Locate the cell with the specified text and output its (x, y) center coordinate. 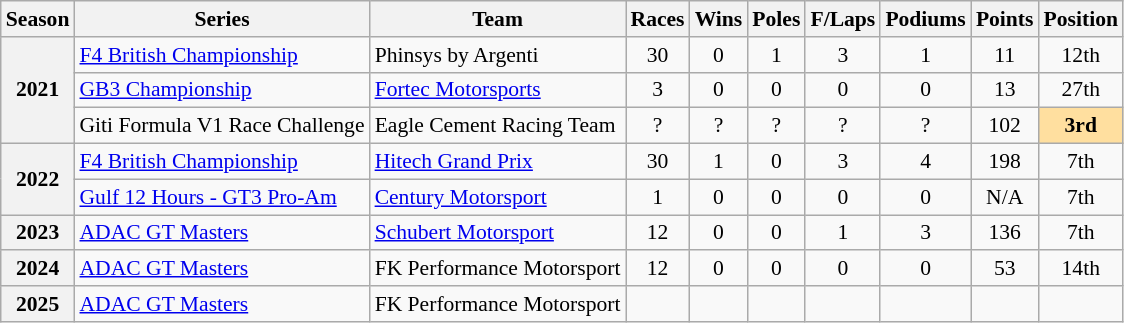
136 (1005, 233)
102 (1005, 126)
F/Laps (842, 19)
3rd (1081, 126)
Position (1081, 19)
Giti Formula V1 Race Challenge (222, 126)
2024 (38, 269)
Poles (776, 19)
2022 (38, 180)
Wins (719, 19)
12th (1081, 55)
Eagle Cement Racing Team (498, 126)
11 (1005, 55)
2023 (38, 233)
2021 (38, 90)
GB3 Championship (222, 90)
14th (1081, 269)
13 (1005, 90)
Series (222, 19)
Gulf 12 Hours - GT3 Pro-Am (222, 197)
Podiums (926, 19)
Schubert Motorsport (498, 233)
Points (1005, 19)
Phinsys by Argenti (498, 55)
198 (1005, 162)
Hitech Grand Prix (498, 162)
Fortec Motorsports (498, 90)
Season (38, 19)
Team (498, 19)
2025 (38, 304)
N/A (1005, 197)
53 (1005, 269)
27th (1081, 90)
Races (658, 19)
4 (926, 162)
Century Motorsport (498, 197)
